Identify which cell holds the provided text, then report its [x, y] central coordinate. 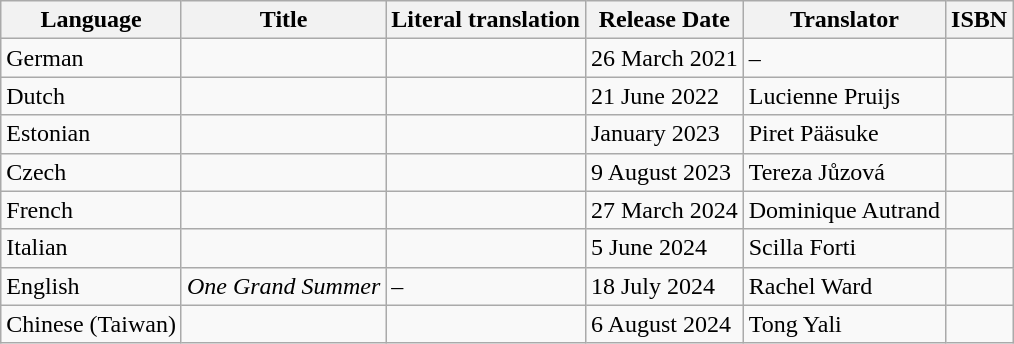
Chinese (Taiwan) [92, 324]
German [92, 58]
Literal translation [486, 20]
Release Date [664, 20]
Tong Yali [844, 324]
Tereza Jůzová [844, 172]
27 March 2024 [664, 210]
French [92, 210]
Scilla Forti [844, 248]
Lucienne Pruijs [844, 96]
6 August 2024 [664, 324]
January 2023 [664, 134]
18 July 2024 [664, 286]
Translator [844, 20]
5 June 2024 [664, 248]
English [92, 286]
One Grand Summer [283, 286]
Title [283, 20]
Italian [92, 248]
9 August 2023 [664, 172]
Rachel Ward [844, 286]
Dominique Autrand [844, 210]
26 March 2021 [664, 58]
Estonian [92, 134]
ISBN [980, 20]
Piret Pääsuke [844, 134]
Dutch [92, 96]
Language [92, 20]
Czech [92, 172]
21 June 2022 [664, 96]
